Locate the cell with the specified text and output its [X, Y] center coordinate. 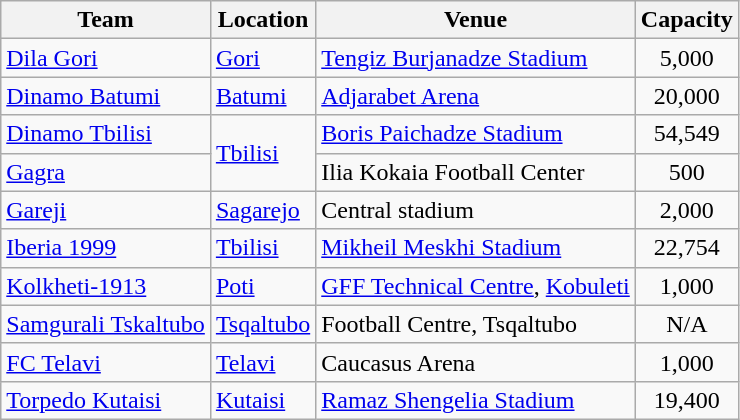
Dinamo Batumi [106, 96]
Poti [262, 286]
Kolkheti-1913 [106, 286]
Mikheil Meskhi Stadium [476, 248]
Gagra [106, 172]
Iberia 1999 [106, 248]
500 [686, 172]
Capacity [686, 20]
Central stadium [476, 210]
Boris Paichadze Stadium [476, 134]
Ilia Kokaia Football Center [476, 172]
Batumi [262, 96]
2,000 [686, 210]
20,000 [686, 96]
54,549 [686, 134]
Adjarabet Arena [476, 96]
Dinamo Tbilisi [106, 134]
Caucasus Arena [476, 362]
Venue [476, 20]
Gori [262, 58]
Gareji [106, 210]
GFF Technical Centre, Kobuleti [476, 286]
Dila Gori [106, 58]
Telavi [262, 362]
Tengiz Burjanadze Stadium [476, 58]
Ramaz Shengelia Stadium [476, 400]
22,754 [686, 248]
FC Telavi [106, 362]
Samgurali Tskaltubo [106, 324]
Team [106, 20]
Tsqaltubo [262, 324]
Kutaisi [262, 400]
19,400 [686, 400]
Football Centre, Tsqaltubo [476, 324]
N/A [686, 324]
Location [262, 20]
5,000 [686, 58]
Sagarejo [262, 210]
Torpedo Kutaisi [106, 400]
